Determine the (x, y) coordinate at the center of the cell enclosing the given text.  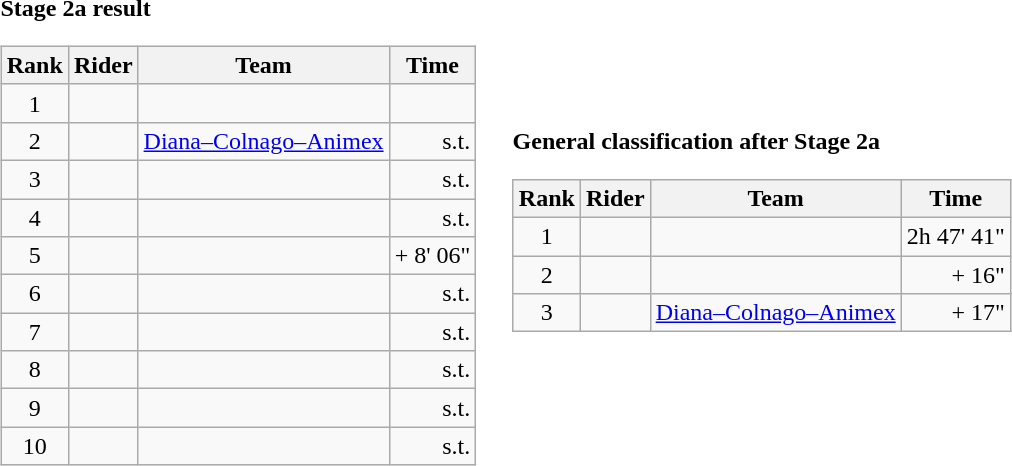
5 (34, 256)
7 (34, 332)
+ 16" (956, 275)
8 (34, 370)
4 (34, 217)
2h 47' 41" (956, 237)
10 (34, 446)
+ 17" (956, 313)
9 (34, 408)
+ 8' 06" (432, 256)
6 (34, 294)
